Return [x, y] of the center of cell containing provided text 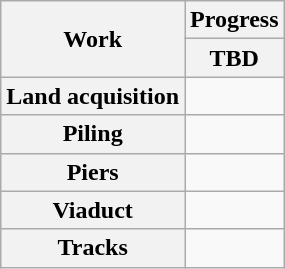
Tracks [93, 248]
Piers [93, 172]
Piling [93, 134]
Viaduct [93, 210]
TBD [234, 58]
Progress [234, 20]
Land acquisition [93, 96]
Work [93, 39]
